Extract the (x, y) coordinate from the center of the cell holding the provided text.  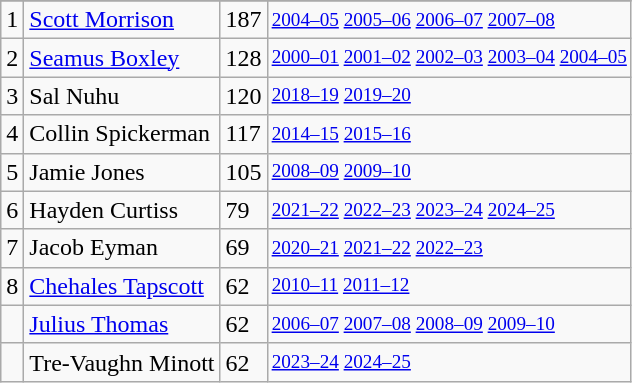
Collin Spickerman (122, 134)
120 (244, 96)
105 (244, 172)
2004–05 2005–06 2006–07 2007–08 (449, 20)
2008–09 2009–10 (449, 172)
2020–21 2021–22 2022–23 (449, 248)
8 (12, 286)
2018–19 2019–20 (449, 96)
2014–15 2015–16 (449, 134)
128 (244, 58)
79 (244, 210)
2010–11 2011–12 (449, 286)
3 (12, 96)
Seamus Boxley (122, 58)
5 (12, 172)
2021–22 2022–23 2023–24 2024–25 (449, 210)
69 (244, 248)
Sal Nuhu (122, 96)
4 (12, 134)
2023–24 2024–25 (449, 362)
7 (12, 248)
Jacob Eyman (122, 248)
2 (12, 58)
2000–01 2001–02 2002–03 2003–04 2004–05 (449, 58)
Chehales Tapscott (122, 286)
Scott Morrison (122, 20)
Tre-Vaughn Minott (122, 362)
187 (244, 20)
Jamie Jones (122, 172)
6 (12, 210)
117 (244, 134)
Hayden Curtiss (122, 210)
Julius Thomas (122, 324)
1 (12, 20)
2006–07 2007–08 2008–09 2009–10 (449, 324)
